Search for the cell housing the specified text and yield its [X, Y] center coordinate. 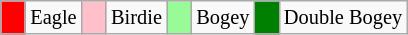
Birdie [136, 17]
Bogey [222, 17]
Double Bogey [343, 17]
Eagle [53, 17]
